Output the (X, Y) coordinate of the center of the cell containing the given text.  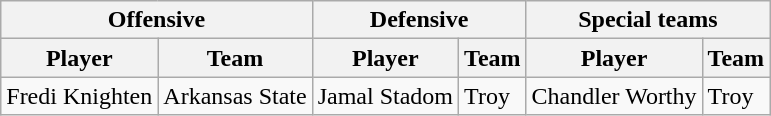
Special teams (648, 20)
Defensive (419, 20)
Fredi Knighten (80, 96)
Offensive (156, 20)
Chandler Worthy (614, 96)
Arkansas State (235, 96)
Jamal Stadom (385, 96)
